Provide the (x, y) coordinate of the cell's center where the given text is located.  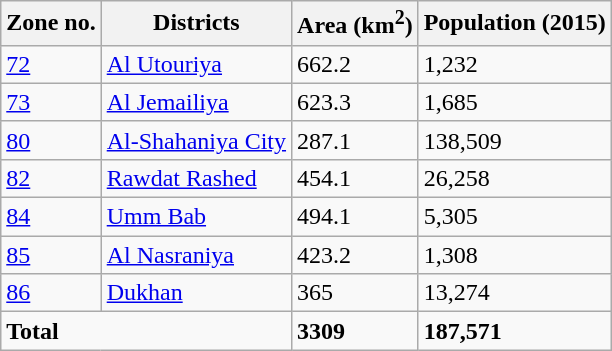
Dukhan (196, 293)
187,571 (514, 331)
86 (51, 293)
Population (2015) (514, 24)
26,258 (514, 178)
494.1 (356, 217)
623.3 (356, 102)
Districts (196, 24)
82 (51, 178)
Al Utouriya (196, 64)
423.2 (356, 255)
80 (51, 140)
454.1 (356, 178)
Zone no. (51, 24)
3309 (356, 331)
85 (51, 255)
365 (356, 293)
72 (51, 64)
Al-Shahaniya City (196, 140)
13,274 (514, 293)
Total (146, 331)
84 (51, 217)
Area (km2) (356, 24)
Al Nasraniya (196, 255)
5,305 (514, 217)
287.1 (356, 140)
Rawdat Rashed (196, 178)
1,308 (514, 255)
662.2 (356, 64)
Umm Bab (196, 217)
138,509 (514, 140)
1,232 (514, 64)
Al Jemailiya (196, 102)
73 (51, 102)
1,685 (514, 102)
